Identify which cell holds the provided text, then report its [X, Y] central coordinate. 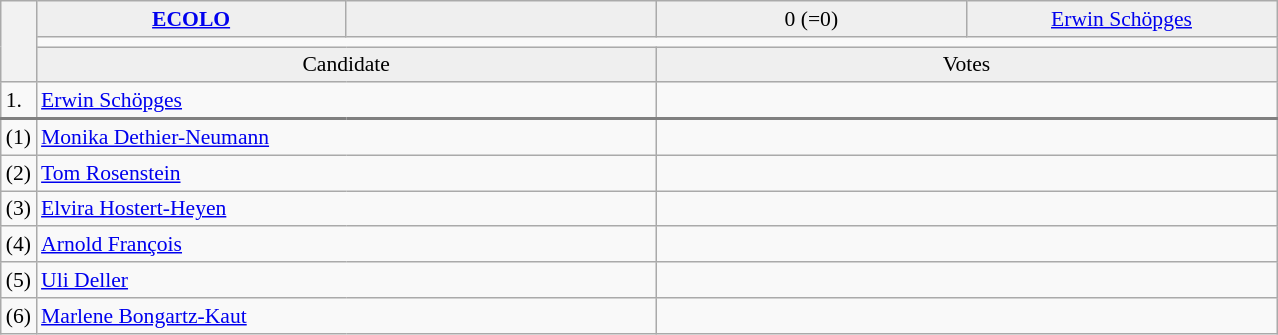
(1) [18, 137]
(2) [18, 173]
Arnold François [346, 245]
0 (=0) [811, 19]
(5) [18, 280]
ECOLO [191, 19]
Monika Dethier-Neumann [346, 137]
1. [18, 101]
Candidate [346, 65]
(4) [18, 245]
(6) [18, 316]
Elvira Hostert-Heyen [346, 209]
(3) [18, 209]
Marlene Bongartz-Kaut [346, 316]
Votes [966, 65]
Uli Deller [346, 280]
Tom Rosenstein [346, 173]
